Pinpoint the cell where the given text exists, returning its (x, y) midpoint coordinate. 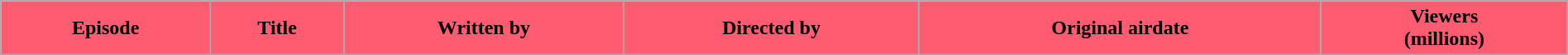
Viewers(millions) (1444, 28)
Original airdate (1120, 28)
Title (278, 28)
Directed by (771, 28)
Written by (485, 28)
Episode (106, 28)
